Detect which cell encompasses the target text, then output its (x, y) center coordinate. 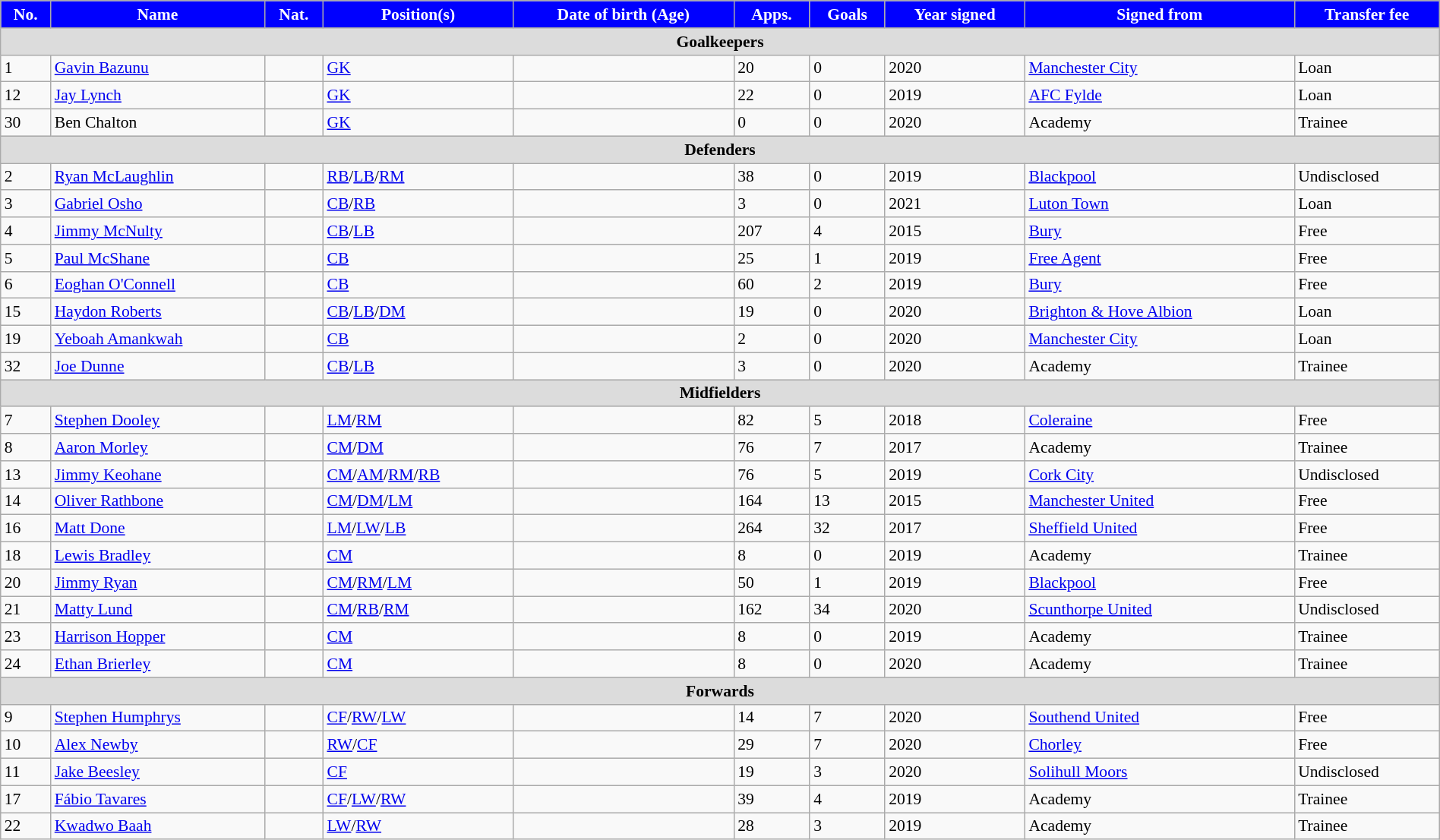
Chorley (1159, 745)
Nat. (293, 14)
164 (772, 501)
Fábio Tavares (158, 799)
LM/LW/LB (418, 529)
Stephen Humphrys (158, 718)
Brighton & Hove Albion (1159, 312)
CB/RB (418, 204)
CM/DM (418, 447)
30 (26, 123)
No. (26, 14)
LW/RW (418, 826)
Harrison Hopper (158, 637)
Oliver Rathbone (158, 501)
CM/RM/LM (418, 583)
Jay Lynch (158, 96)
Kwadwo Baah (158, 826)
Jake Beesley (158, 772)
21 (26, 610)
CF/RW/LW (418, 718)
Jimmy McNulty (158, 231)
Stephen Dooley (158, 421)
9 (26, 718)
Haydon Roberts (158, 312)
Lewis Bradley (158, 556)
Ethan Brierley (158, 664)
18 (26, 556)
Scunthorpe United (1159, 610)
Jimmy Ryan (158, 583)
Date of birth (Age) (624, 14)
Year signed (955, 14)
10 (26, 745)
Defenders (720, 150)
Position(s) (418, 14)
CM/RB/RM (418, 610)
Gavin Bazunu (158, 68)
17 (26, 799)
Joe Dunne (158, 366)
Alex Newby (158, 745)
Coleraine (1159, 421)
23 (26, 637)
60 (772, 285)
CF/LW/RW (418, 799)
Goals (848, 14)
AFC Fylde (1159, 96)
Eoghan O'Connell (158, 285)
Aaron Morley (158, 447)
162 (772, 610)
2018 (955, 421)
Jimmy Keohane (158, 475)
15 (26, 312)
Name (158, 14)
RB/LB/RM (418, 177)
Ryan McLaughlin (158, 177)
Luton Town (1159, 204)
Gabriel Osho (158, 204)
Free Agent (1159, 258)
LM/RM (418, 421)
Solihull Moors (1159, 772)
Signed from (1159, 14)
264 (772, 529)
12 (26, 96)
16 (26, 529)
CM/AM/RM/RB (418, 475)
Midfielders (720, 393)
50 (772, 583)
CF (418, 772)
CM/DM/LM (418, 501)
Cork City (1159, 475)
Matty Lund (158, 610)
6 (26, 285)
Forwards (720, 691)
Apps. (772, 14)
11 (26, 772)
25 (772, 258)
2021 (955, 204)
Sheffield United (1159, 529)
38 (772, 177)
Goalkeepers (720, 42)
Transfer fee (1367, 14)
Paul McShane (158, 258)
82 (772, 421)
28 (772, 826)
Matt Done (158, 529)
39 (772, 799)
Ben Chalton (158, 123)
Southend United (1159, 718)
29 (772, 745)
207 (772, 231)
CB/LB/DM (418, 312)
34 (848, 610)
RW/CF (418, 745)
Yeboah Amankwah (158, 339)
Manchester United (1159, 501)
24 (26, 664)
